Extract the [x, y] coordinate from the center of the cell holding the provided text.  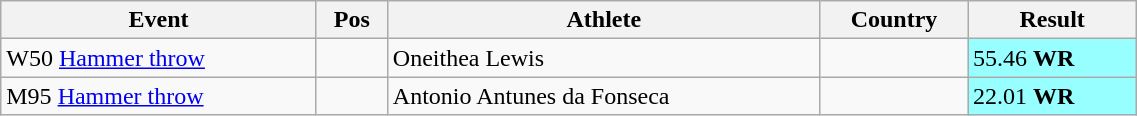
M95 Hammer throw [159, 96]
Result [1052, 20]
Antonio Antunes da Fonseca [604, 96]
Country [894, 20]
55.46 WR [1052, 58]
Event [159, 20]
Athlete [604, 20]
22.01 WR [1052, 96]
Oneithea Lewis [604, 58]
W50 Hammer throw [159, 58]
Pos [352, 20]
